Return the [x, y] coordinate for the center point of the cell that contains the specified text.  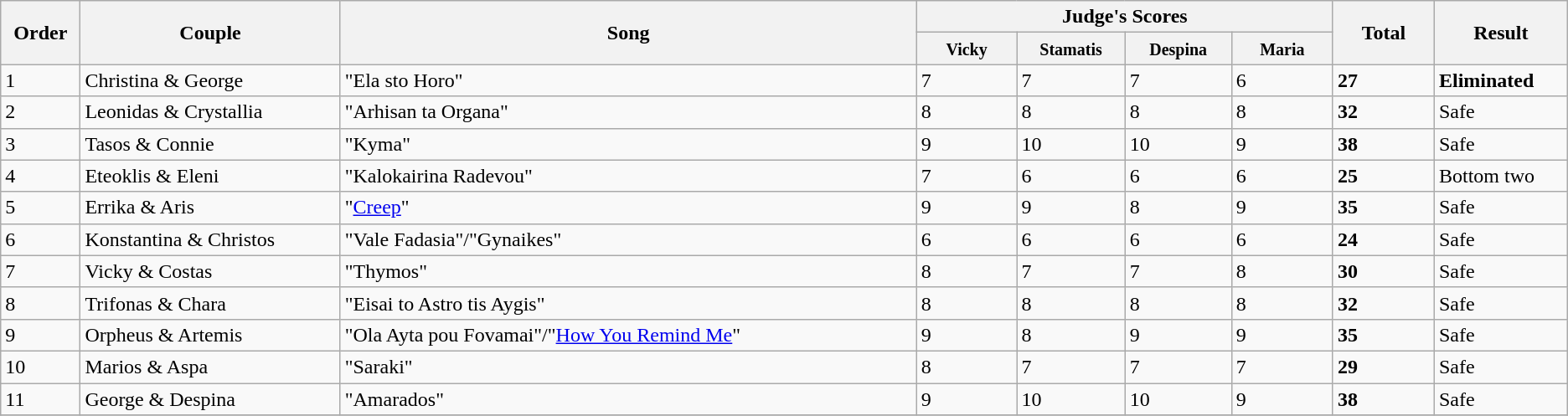
Couple [210, 33]
Maria [1282, 49]
Order [40, 33]
"Saraki" [628, 367]
"Ola Ayta pou Fovamai"/"How You Remind Me" [628, 335]
Leonidas & Crystallia [210, 112]
Konstantina & Christos [210, 239]
4 [40, 176]
Eliminated [1501, 80]
29 [1384, 367]
"Eisai to Astro tis Aygis" [628, 303]
"Kyma" [628, 144]
Trifonas & Chara [210, 303]
30 [1384, 271]
Christina & George [210, 80]
"Ela sto Horo" [628, 80]
"Thymos" [628, 271]
Bottom two [1501, 176]
"Creep" [628, 208]
"Vale Fadasia"/"Gynaikes" [628, 239]
11 [40, 399]
1 [40, 80]
Judge's Scores [1124, 17]
27 [1384, 80]
"Amarados" [628, 399]
"Arhisan ta Organa" [628, 112]
Tasos & Connie [210, 144]
Eteoklis & Eleni [210, 176]
Vicky [967, 49]
Vicky & Costas [210, 271]
24 [1384, 239]
George & Despina [210, 399]
Total [1384, 33]
Despina [1178, 49]
2 [40, 112]
5 [40, 208]
Stamatis [1070, 49]
Marios & Aspa [210, 367]
3 [40, 144]
Orpheus & Artemis [210, 335]
"Kalokairina Radevou" [628, 176]
Song [628, 33]
Result [1501, 33]
25 [1384, 176]
Errika & Aris [210, 208]
